Return the (X, Y) coordinate for the center point of the cell that contains the specified text.  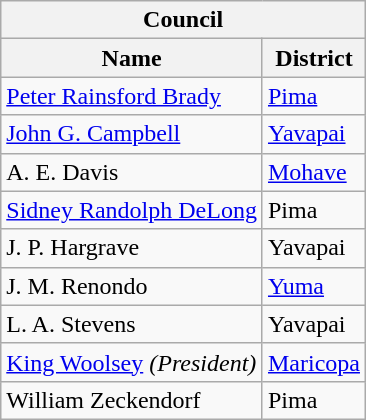
Yuma (314, 286)
William Zeckendorf (132, 400)
L. A. Stevens (132, 324)
Mohave (314, 172)
J. M. Renondo (132, 286)
Council (184, 20)
King Woolsey (President) (132, 362)
J. P. Hargrave (132, 248)
Sidney Randolph DeLong (132, 210)
Peter Rainsford Brady (132, 96)
Maricopa (314, 362)
John G. Campbell (132, 134)
District (314, 58)
Name (132, 58)
A. E. Davis (132, 172)
